Provide the (x, y) coordinate of the cell's center where the given text is located.  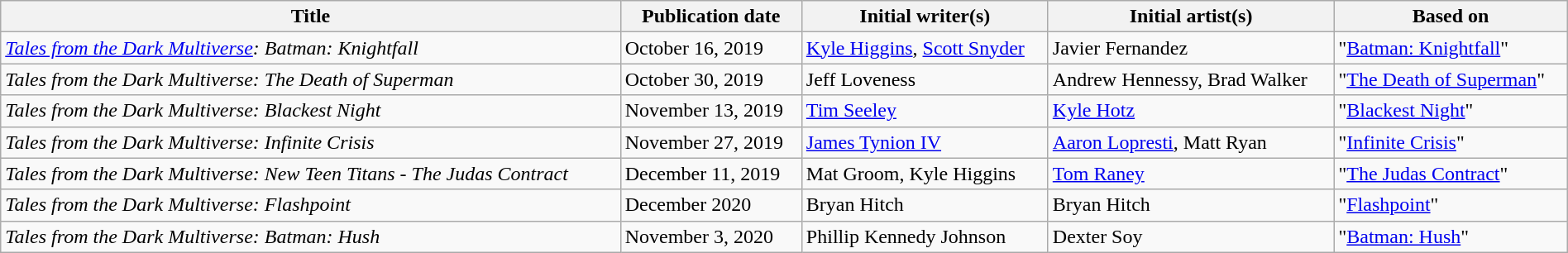
Tales from the Dark Multiverse: The Death of Superman (311, 79)
Aaron Lopresti, Matt Ryan (1191, 142)
Initial artist(s) (1191, 17)
Tales from the Dark Multiverse: Blackest Night (311, 111)
Jeff Loveness (925, 79)
Tales from the Dark Multiverse: Flashpoint (311, 205)
October 30, 2019 (711, 79)
November 3, 2020 (711, 236)
November 27, 2019 (711, 142)
Phillip Kennedy Johnson (925, 236)
Tom Raney (1191, 174)
"The Judas Contract" (1451, 174)
December 11, 2019 (711, 174)
Kyle Hotz (1191, 111)
"The Death of Superman" (1451, 79)
"Batman: Hush" (1451, 236)
Tales from the Dark Multiverse: New Teen Titans - The Judas Contract (311, 174)
Tales from the Dark Multiverse: Infinite Crisis (311, 142)
October 16, 2019 (711, 48)
Kyle Higgins, Scott Snyder (925, 48)
Based on (1451, 17)
"Flashpoint" (1451, 205)
"Blackest Night" (1451, 111)
Tales from the Dark Multiverse: Batman: Hush (311, 236)
Publication date (711, 17)
Title (311, 17)
Initial writer(s) (925, 17)
Javier Fernandez (1191, 48)
Tim Seeley (925, 111)
"Infinite Crisis" (1451, 142)
Mat Groom, Kyle Higgins (925, 174)
December 2020 (711, 205)
Andrew Hennessy, Brad Walker (1191, 79)
Dexter Soy (1191, 236)
"Batman: Knightfall" (1451, 48)
Tales from the Dark Multiverse: Batman: Knightfall (311, 48)
November 13, 2019 (711, 111)
James Tynion IV (925, 142)
